From the cell containing the given text, extract its center point as [X, Y] coordinate. 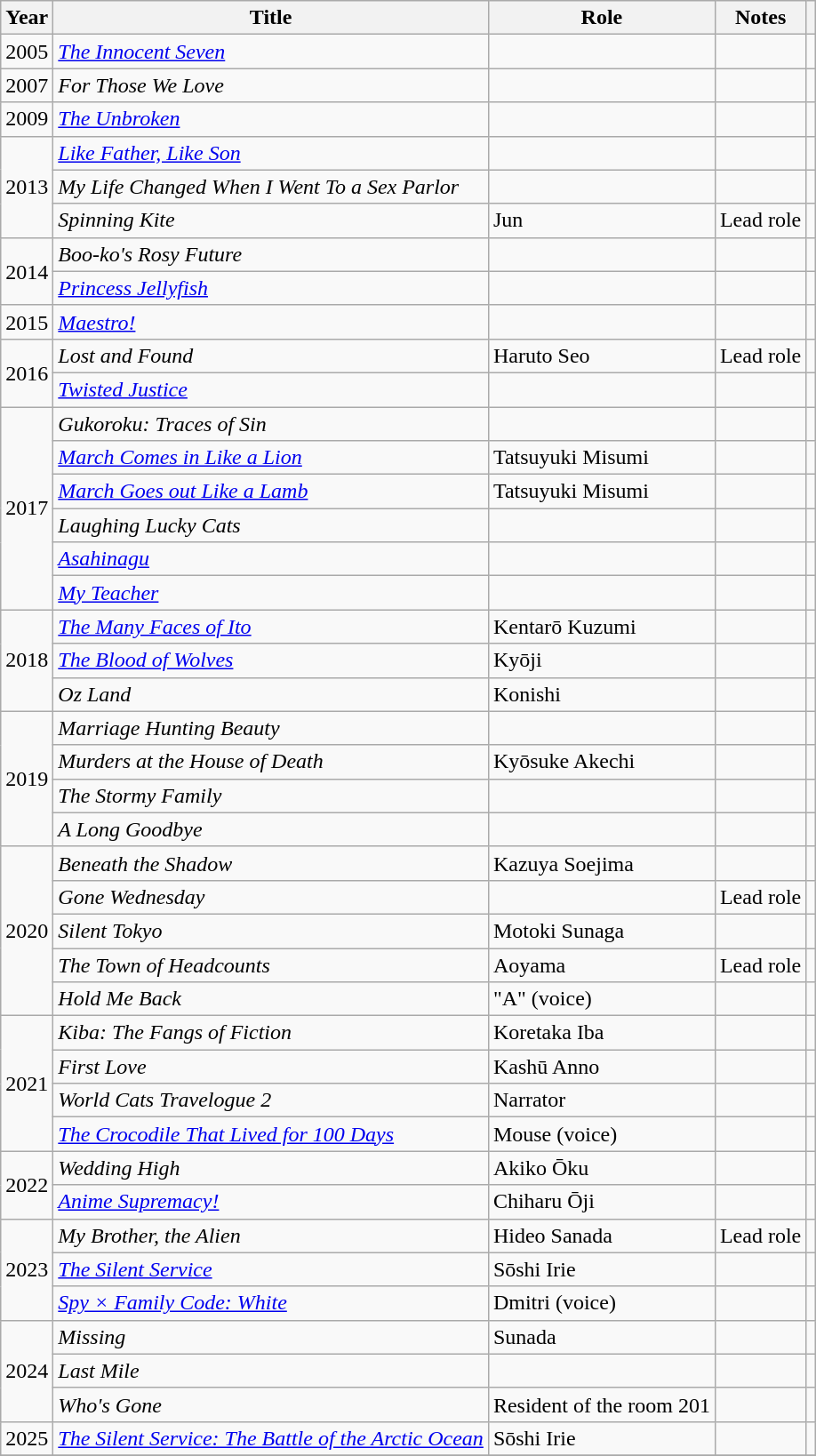
2019 [27, 779]
2021 [27, 1084]
Maestro! [271, 322]
My Teacher [271, 593]
Laughing Lucky Cats [271, 525]
Murders at the House of Death [271, 762]
2013 [27, 187]
Kentarō Kuzumi [601, 627]
First Love [271, 1067]
Mouse (voice) [601, 1134]
For Those We Love [271, 85]
Resident of the room 201 [601, 1404]
Boo-ko's Rosy Future [271, 254]
A Long Goodbye [271, 829]
Haruto Seo [601, 356]
Aoyama [601, 964]
The Town of Headcounts [271, 964]
March Goes out Like a Lamb [271, 492]
2015 [27, 322]
Twisted Justice [271, 389]
Dmitri (voice) [601, 1303]
Kazuya Soejima [601, 863]
Narrator [601, 1100]
Kiba: The Fangs of Fiction [271, 1033]
Gone Wednesday [271, 897]
Koretaka Iba [601, 1033]
2024 [27, 1371]
Spinning Kite [271, 220]
Missing [271, 1337]
2020 [27, 931]
Who's Gone [271, 1404]
The Unbroken [271, 119]
Chiharu Ōji [601, 1202]
The Crocodile That Lived for 100 Days [271, 1134]
2007 [27, 85]
My Life Changed When I Went To a Sex Parlor [271, 187]
Sunada [601, 1337]
The Innocent Seven [271, 52]
2023 [27, 1269]
Kyōji [601, 660]
The Many Faces of Ito [271, 627]
Year [27, 18]
Like Father, Like Son [271, 153]
Hold Me Back [271, 999]
Gukoroku: Traces of Sin [271, 424]
Beneath the Shadow [271, 863]
Oz Land [271, 694]
Role [601, 18]
The Silent Service: The Battle of the Arctic Ocean [271, 1438]
Notes [760, 18]
Motoki Sunaga [601, 931]
Wedding High [271, 1168]
The Stormy Family [271, 796]
Anime Supremacy! [271, 1202]
The Silent Service [271, 1269]
March Comes in Like a Lion [271, 458]
Konishi [601, 694]
Last Mile [271, 1371]
2014 [27, 271]
Princess Jellyfish [271, 288]
2009 [27, 119]
"A" (voice) [601, 999]
Akiko Ōku [601, 1168]
Lost and Found [271, 356]
2005 [27, 52]
The Blood of Wolves [271, 660]
Jun [601, 220]
World Cats Travelogue 2 [271, 1100]
Kashū Anno [601, 1067]
Title [271, 18]
2022 [27, 1185]
2016 [27, 372]
2025 [27, 1438]
Kyōsuke Akechi [601, 762]
Asahinagu [271, 559]
Marriage Hunting Beauty [271, 728]
Hideo Sanada [601, 1236]
2018 [27, 660]
2017 [27, 508]
Spy × Family Code: White [271, 1303]
My Brother, the Alien [271, 1236]
Silent Tokyo [271, 931]
